Scan for the cell matching the given text and deliver its (X, Y) coordinate at center. 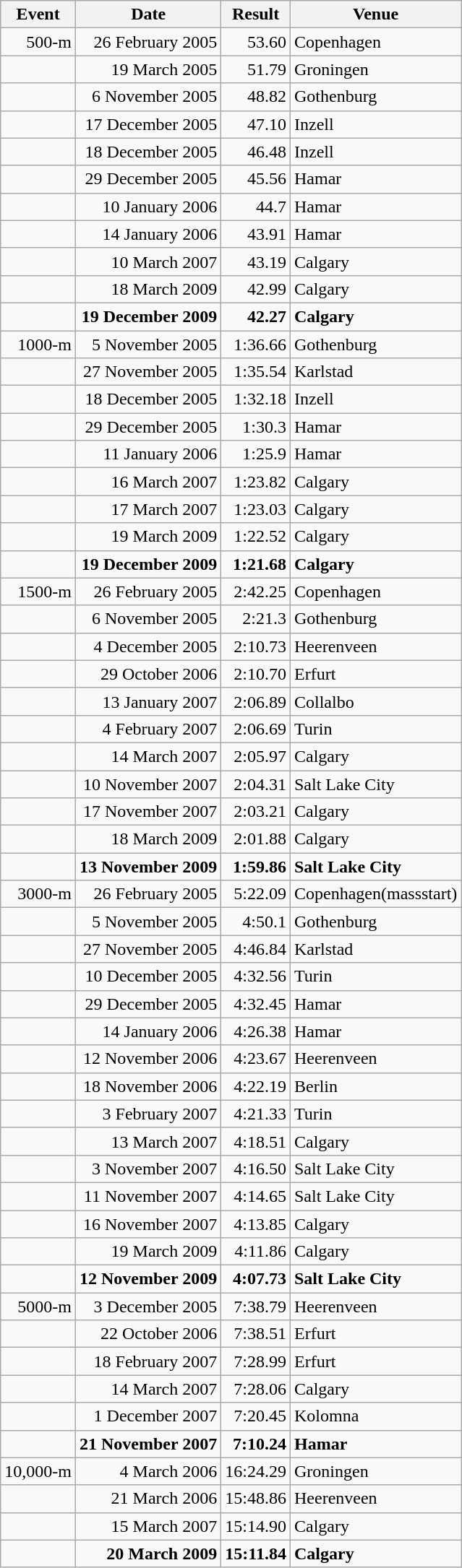
3 November 2007 (147, 1169)
11 November 2007 (147, 1196)
Result (256, 14)
17 December 2005 (147, 124)
2:05.97 (256, 756)
10 December 2005 (147, 976)
2:06.89 (256, 701)
13 March 2007 (147, 1141)
29 October 2006 (147, 674)
Copenhagen(massstart) (375, 894)
4:21.33 (256, 1114)
4:22.19 (256, 1086)
4:23.67 (256, 1059)
Date (147, 14)
20 March 2009 (147, 1554)
2:06.69 (256, 729)
10 January 2006 (147, 207)
44.7 (256, 207)
12 November 2006 (147, 1059)
18 February 2007 (147, 1361)
2:03.21 (256, 812)
2:10.70 (256, 674)
2:01.88 (256, 839)
16:24.29 (256, 1471)
11 January 2006 (147, 454)
2:04.31 (256, 784)
42.99 (256, 289)
15:11.84 (256, 1554)
1:23.03 (256, 509)
1:30.3 (256, 427)
4 March 2006 (147, 1471)
7:38.79 (256, 1307)
19 March 2005 (147, 69)
5:22.09 (256, 894)
2:21.3 (256, 619)
4 December 2005 (147, 646)
15 March 2007 (147, 1526)
17 March 2007 (147, 509)
1:23.82 (256, 482)
1 December 2007 (147, 1416)
7:20.45 (256, 1416)
13 November 2009 (147, 867)
1:32.18 (256, 399)
4:13.85 (256, 1224)
4:11.86 (256, 1252)
1000-m (38, 345)
Berlin (375, 1086)
43.91 (256, 234)
7:28.06 (256, 1389)
4:14.65 (256, 1196)
17 November 2007 (147, 812)
500-m (38, 42)
4:32.45 (256, 1004)
1:36.66 (256, 345)
12 November 2009 (147, 1279)
10 March 2007 (147, 261)
1:25.9 (256, 454)
21 November 2007 (147, 1444)
1:35.54 (256, 372)
4:32.56 (256, 976)
4:50.1 (256, 922)
5000-m (38, 1307)
48.82 (256, 97)
10,000-m (38, 1471)
22 October 2006 (147, 1334)
3000-m (38, 894)
4:16.50 (256, 1169)
42.27 (256, 316)
18 November 2006 (147, 1086)
21 March 2006 (147, 1499)
7:28.99 (256, 1361)
7:10.24 (256, 1444)
15:48.86 (256, 1499)
4 February 2007 (147, 729)
13 January 2007 (147, 701)
1:59.86 (256, 867)
15:14.90 (256, 1526)
4:07.73 (256, 1279)
Collalbo (375, 701)
43.19 (256, 261)
1:22.52 (256, 537)
1500-m (38, 592)
53.60 (256, 42)
1:21.68 (256, 564)
51.79 (256, 69)
Event (38, 14)
16 November 2007 (147, 1224)
3 February 2007 (147, 1114)
46.48 (256, 152)
7:38.51 (256, 1334)
47.10 (256, 124)
Kolomna (375, 1416)
Venue (375, 14)
2:42.25 (256, 592)
4:46.84 (256, 949)
10 November 2007 (147, 784)
16 March 2007 (147, 482)
4:26.38 (256, 1031)
45.56 (256, 179)
2:10.73 (256, 646)
4:18.51 (256, 1141)
3 December 2005 (147, 1307)
